Pinpoint the cell where the given text exists, returning its (x, y) midpoint coordinate. 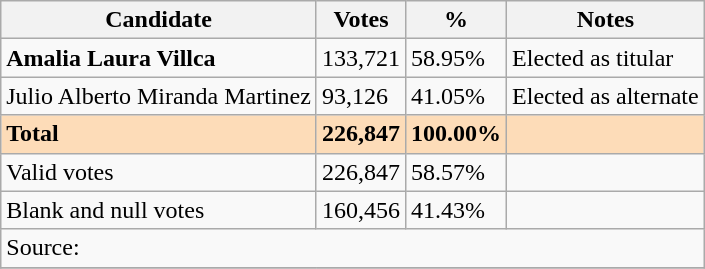
Elected as alternate (606, 96)
160,456 (360, 210)
58.57% (456, 172)
41.43% (456, 210)
Blank and null votes (159, 210)
Elected as titular (606, 58)
Votes (360, 20)
Julio Alberto Miranda Martinez (159, 96)
Source: (352, 248)
Valid votes (159, 172)
% (456, 20)
Candidate (159, 20)
Amalia Laura Villca (159, 58)
41.05% (456, 96)
Notes (606, 20)
133,721 (360, 58)
93,126 (360, 96)
100.00% (456, 134)
58.95% (456, 58)
Total (159, 134)
